Pinpoint the cell where the given text exists, returning its (x, y) midpoint coordinate. 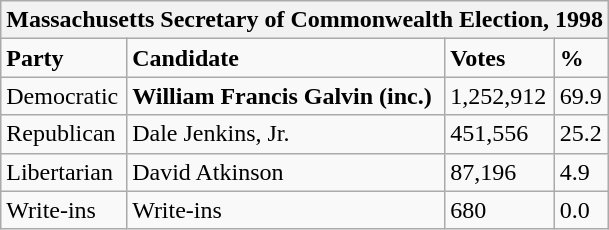
4.9 (581, 172)
% (581, 58)
69.9 (581, 96)
Dale Jenkins, Jr. (286, 134)
451,556 (500, 134)
680 (500, 210)
0.0 (581, 210)
William Francis Galvin (inc.) (286, 96)
Republican (64, 134)
Votes (500, 58)
Massachusetts Secretary of Commonwealth Election, 1998 (305, 20)
Libertarian (64, 172)
87,196 (500, 172)
1,252,912 (500, 96)
Candidate (286, 58)
Democratic (64, 96)
Party (64, 58)
25.2 (581, 134)
David Atkinson (286, 172)
